Extract the [x, y] coordinate from the center of the cell holding the provided text.  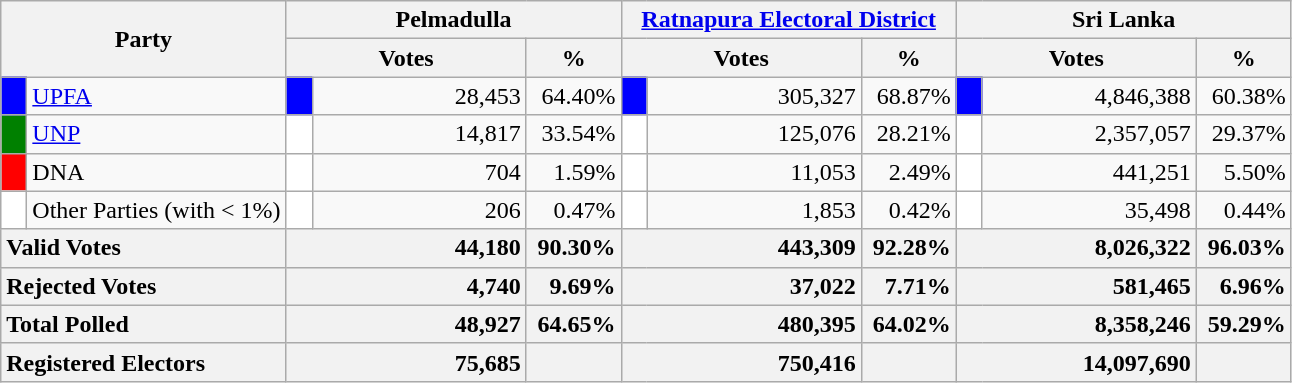
33.54% [574, 134]
28,453 [419, 96]
UNP [156, 134]
UPFA [156, 96]
480,395 [741, 324]
Rejected Votes [144, 286]
37,022 [741, 286]
11,053 [754, 172]
14,097,690 [1076, 362]
125,076 [754, 134]
28.21% [908, 134]
Registered Electors [144, 362]
92.28% [908, 248]
0.42% [908, 210]
0.44% [1244, 210]
9.69% [574, 286]
96.03% [1244, 248]
64.65% [574, 324]
1,853 [754, 210]
4,846,388 [1089, 96]
6.96% [1244, 286]
90.30% [574, 248]
0.47% [574, 210]
Pelmadulla [454, 20]
Party [144, 39]
Ratnapura Electoral District [788, 20]
59.29% [1244, 324]
Total Polled [144, 324]
Valid Votes [144, 248]
443,309 [741, 248]
Other Parties (with < 1%) [156, 210]
2.49% [908, 172]
48,927 [406, 324]
60.38% [1244, 96]
Sri Lanka [1124, 20]
8,358,246 [1076, 324]
68.87% [908, 96]
14,817 [419, 134]
44,180 [406, 248]
64.40% [574, 96]
305,327 [754, 96]
750,416 [741, 362]
581,465 [1076, 286]
4,740 [406, 286]
75,685 [406, 362]
441,251 [1089, 172]
DNA [156, 172]
704 [419, 172]
206 [419, 210]
8,026,322 [1076, 248]
5.50% [1244, 172]
1.59% [574, 172]
2,357,057 [1089, 134]
35,498 [1089, 210]
29.37% [1244, 134]
64.02% [908, 324]
7.71% [908, 286]
